Return the (X, Y) coordinate for the center point of the cell that contains the specified text.  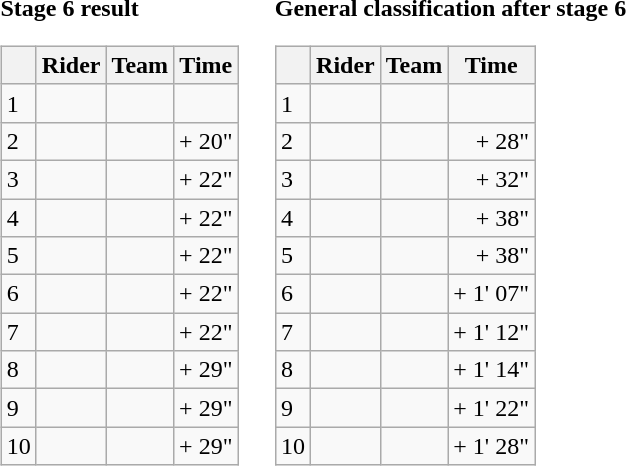
+ 1' 12" (492, 332)
+ 1' 14" (492, 370)
+ 28" (492, 141)
+ 32" (492, 179)
+ 1' 22" (492, 408)
+ 1' 28" (492, 446)
+ 20" (206, 141)
+ 1' 07" (492, 294)
